For the text-containing cell, return its midpoint in (X, Y) coordinate format. 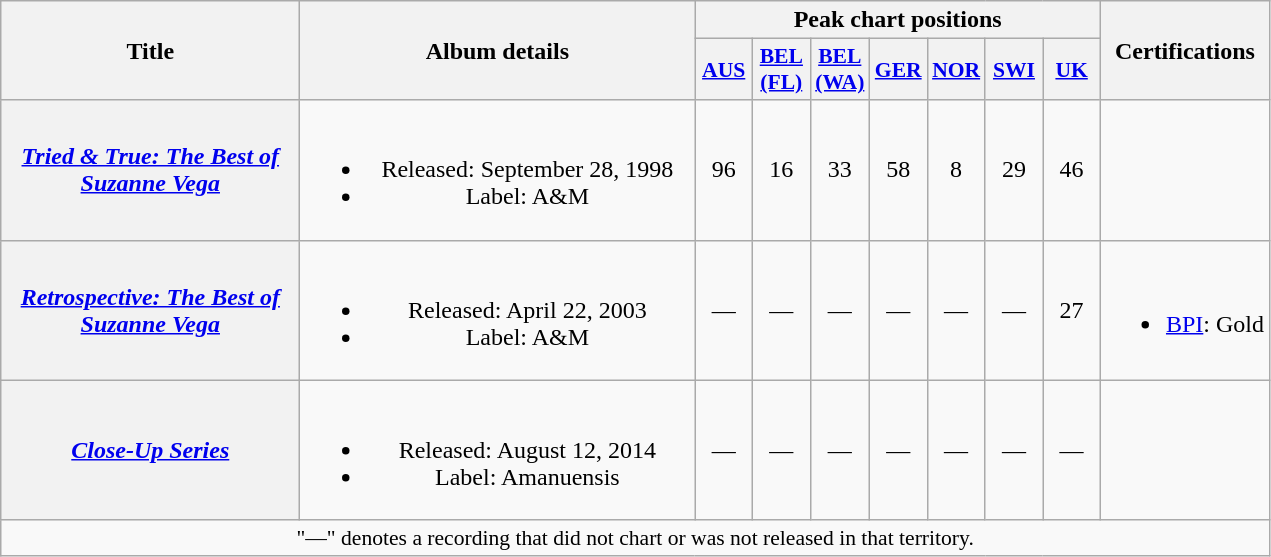
AUS (724, 70)
Released: September 28, 1998Label: A&M (498, 170)
NOR (956, 70)
96 (724, 170)
BPI: Gold (1184, 310)
Peak chart positions (898, 20)
Released: August 12, 2014Label: Amanuensis (498, 450)
33 (840, 170)
"—" denotes a recording that did not chart or was not released in that territory. (636, 538)
UK (1072, 70)
BEL(WA) (840, 70)
Title (150, 50)
BEL(FL) (782, 70)
29 (1014, 170)
27 (1072, 310)
Released: April 22, 2003Label: A&M (498, 310)
8 (956, 170)
Retrospective: The Best of Suzanne Vega (150, 310)
Certifications (1184, 50)
SWI (1014, 70)
Close-Up Series (150, 450)
Album details (498, 50)
Tried & True: The Best of Suzanne Vega (150, 170)
58 (898, 170)
GER (898, 70)
46 (1072, 170)
16 (782, 170)
